Identify which cell holds the provided text, then report its (X, Y) central coordinate. 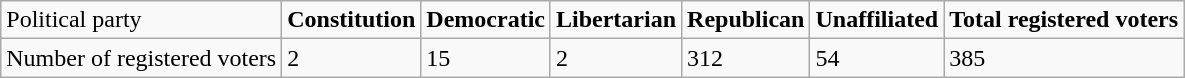
Democratic (486, 20)
Constitution (352, 20)
385 (1064, 58)
54 (877, 58)
Libertarian (616, 20)
Political party (142, 20)
Unaffiliated (877, 20)
312 (746, 58)
Republican (746, 20)
15 (486, 58)
Total registered voters (1064, 20)
Number of registered voters (142, 58)
